Extract the (X, Y) coordinate from the center of the cell holding the provided text.  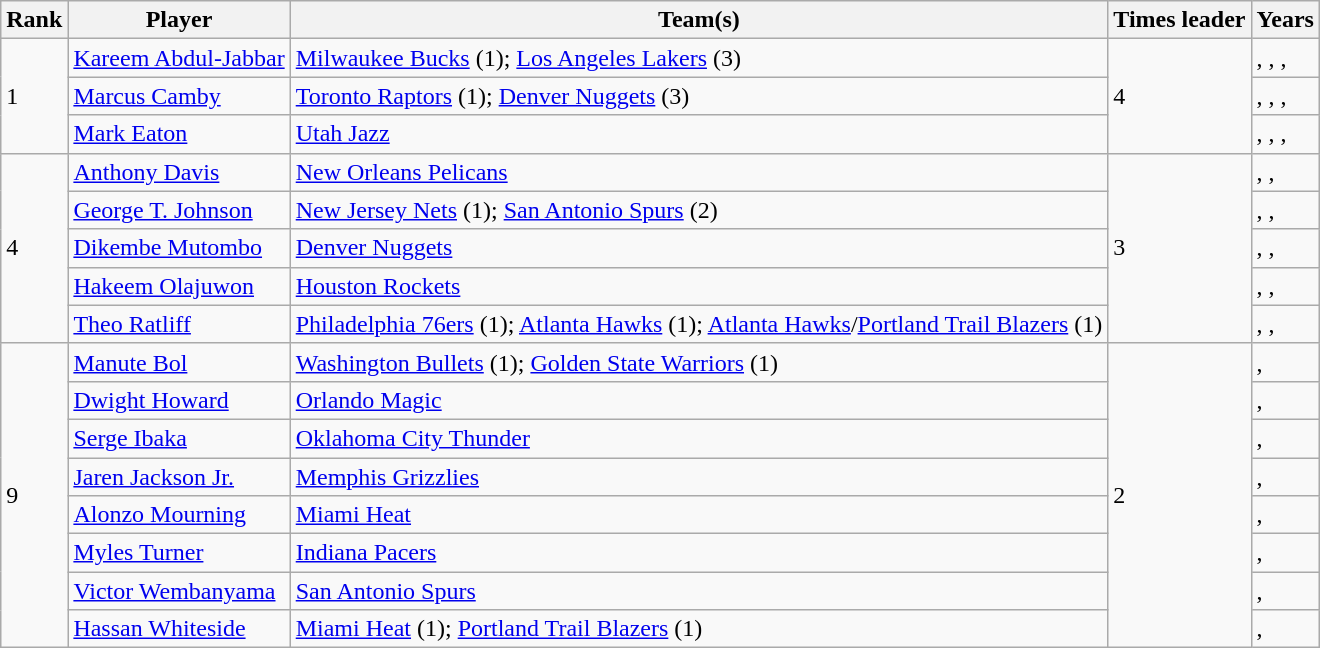
Philadelphia 76ers (1); Atlanta Hawks (1); Atlanta Hawks/Portland Trail Blazers (1) (699, 324)
9 (34, 495)
New Orleans Pelicans (699, 172)
2 (1180, 495)
New Jersey Nets (1); San Antonio Spurs (2) (699, 210)
Kareem Abdul-Jabbar (179, 58)
Miami Heat (699, 515)
Marcus Camby (179, 96)
Milwaukee Bucks (1); Los Angeles Lakers (3) (699, 58)
Manute Bol (179, 362)
Houston Rockets (699, 286)
Hakeem Olajuwon (179, 286)
Miami Heat (1); Portland Trail Blazers (1) (699, 629)
1 (34, 96)
Denver Nuggets (699, 248)
Team(s) (699, 20)
San Antonio Spurs (699, 591)
Victor Wembanyama (179, 591)
Utah Jazz (699, 134)
Jaren Jackson Jr. (179, 477)
Orlando Magic (699, 400)
George T. Johnson (179, 210)
Toronto Raptors (1); Denver Nuggets (3) (699, 96)
Memphis Grizzlies (699, 477)
Hassan Whiteside (179, 629)
Myles Turner (179, 553)
Years (1285, 20)
Indiana Pacers (699, 553)
Rank (34, 20)
Mark Eaton (179, 134)
Serge Ibaka (179, 438)
3 (1180, 248)
Anthony Davis (179, 172)
Dikembe Mutombo (179, 248)
Times leader (1180, 20)
Alonzo Mourning (179, 515)
Player (179, 20)
Washington Bullets (1); Golden State Warriors (1) (699, 362)
Oklahoma City Thunder (699, 438)
Theo Ratliff (179, 324)
Dwight Howard (179, 400)
